Pinpoint the cell where the given text exists, returning its (X, Y) midpoint coordinate. 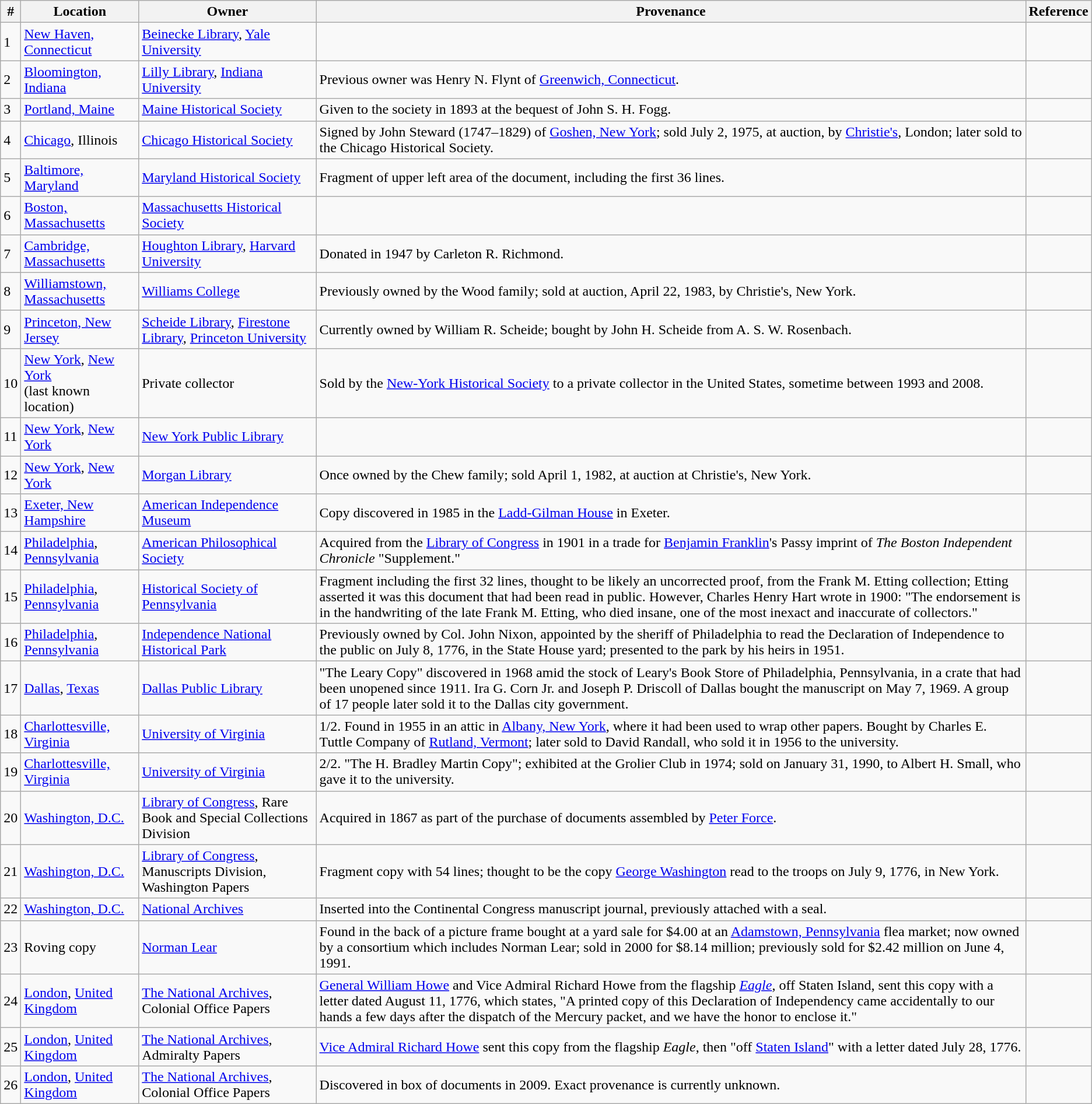
6 (10, 216)
Roving copy (80, 947)
New York Public Library (228, 436)
Exeter, New Hampshire (80, 513)
The National Archives, Admiralty Papers (228, 1046)
Maryland Historical Society (228, 177)
25 (10, 1046)
Beinecke Library, Yale University (228, 42)
Dallas Public Library (228, 688)
11 (10, 436)
Norman Lear (228, 947)
Vice Admiral Richard Howe sent this copy from the flagship Eagle, then "off Staten Island" with a letter dated July 28, 1776. (671, 1046)
5 (10, 177)
3 (10, 110)
Cambridge, Massachusetts (80, 253)
4 (10, 140)
Acquired from the Library of Congress in 1901 in a trade for Benjamin Franklin's Passy imprint of The Boston Independent Chronicle "Supplement." (671, 551)
Lilly Library, Indiana University (228, 79)
Location (80, 12)
New Haven, Connecticut (80, 42)
Discovered in box of documents in 2009. Exact provenance is currently unknown. (671, 1085)
24 (10, 1001)
21 (10, 871)
American Philosophical Society (228, 551)
Dallas, Texas (80, 688)
Owner (228, 12)
19 (10, 772)
16 (10, 643)
National Archives (228, 909)
Fragment of upper left area of the document, including the first 36 lines. (671, 177)
Morgan Library (228, 475)
18 (10, 734)
Copy discovered in 1985 in the Ladd-Gilman House in Exeter. (671, 513)
Fragment copy with 54 lines; thought to be the copy George Washington read to the troops on July 9, 1776, in New York. (671, 871)
Williamstown, Massachusetts (80, 292)
12 (10, 475)
Scheide Library, Firestone Library, Princeton University (228, 329)
20 (10, 818)
Previously owned by the Wood family; sold at auction, April 22, 1983, by Christie's, New York. (671, 292)
Bloomington, Indiana (80, 79)
13 (10, 513)
Independence National Historical Park (228, 643)
Chicago, Illinois (80, 140)
Houghton Library, Harvard University (228, 253)
Inserted into the Continental Congress manuscript journal, previously attached with a seal. (671, 909)
Acquired in 1867 as part of the purchase of documents assembled by Peter Force. (671, 818)
Given to the society in 1893 at the bequest of John S. H. Fogg. (671, 110)
Currently owned by William R. Scheide; bought by John H. Scheide from A. S. W. Rosenbach. (671, 329)
17 (10, 688)
22 (10, 909)
# (10, 12)
Previous owner was Henry N. Flynt of Greenwich, Connecticut. (671, 79)
Maine Historical Society (228, 110)
Boston, Massachusetts (80, 216)
Baltimore, Maryland (80, 177)
Library of Congress, Manuscripts Division, Washington Papers (228, 871)
Provenance (671, 12)
Reference (1058, 12)
15 (10, 597)
Donated in 1947 by Carleton R. Richmond. (671, 253)
Portland, Maine (80, 110)
14 (10, 551)
Private collector (228, 383)
26 (10, 1085)
1 (10, 42)
7 (10, 253)
8 (10, 292)
Chicago Historical Society (228, 140)
Massachusetts Historical Society (228, 216)
10 (10, 383)
23 (10, 947)
Princeton, New Jersey (80, 329)
Once owned by the Chew family; sold April 1, 1982, at auction at Christie's, New York. (671, 475)
9 (10, 329)
Williams College (228, 292)
New York, New York(last known location) (80, 383)
American Independence Museum (228, 513)
2 (10, 79)
Library of Congress, Rare Book and Special Collections Division (228, 818)
Historical Society of Pennsylvania (228, 597)
Sold by the New-York Historical Society to a private collector in the United States, sometime between 1993 and 2008. (671, 383)
